Capture the cell that displays the provided text and extract its [X, Y] central coordinate. 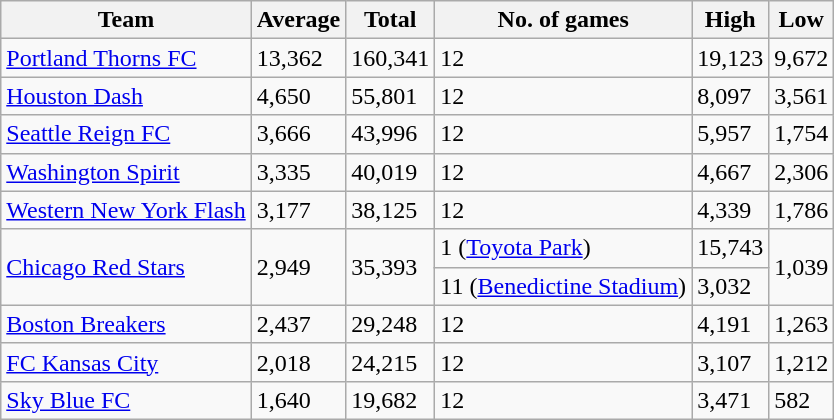
Washington Spirit [126, 172]
11 (Benedictine Stadium) [564, 286]
Western New York Flash [126, 210]
3,032 [730, 286]
3,335 [298, 172]
High [730, 20]
1,754 [802, 134]
Low [802, 20]
No. of games [564, 20]
4,191 [730, 324]
1,263 [802, 324]
1,786 [802, 210]
24,215 [390, 362]
Average [298, 20]
3,471 [730, 400]
Portland Thorns FC [126, 58]
3,177 [298, 210]
3,666 [298, 134]
FC Kansas City [126, 362]
1,039 [802, 267]
Total [390, 20]
43,996 [390, 134]
19,123 [730, 58]
40,019 [390, 172]
160,341 [390, 58]
8,097 [730, 96]
1,212 [802, 362]
Houston Dash [126, 96]
5,957 [730, 134]
29,248 [390, 324]
9,672 [802, 58]
Team [126, 20]
35,393 [390, 267]
38,125 [390, 210]
4,650 [298, 96]
1,640 [298, 400]
2,018 [298, 362]
15,743 [730, 248]
Sky Blue FC [126, 400]
19,682 [390, 400]
3,561 [802, 96]
55,801 [390, 96]
582 [802, 400]
2,949 [298, 267]
2,306 [802, 172]
4,339 [730, 210]
Seattle Reign FC [126, 134]
4,667 [730, 172]
Boston Breakers [126, 324]
2,437 [298, 324]
Chicago Red Stars [126, 267]
13,362 [298, 58]
3,107 [730, 362]
1 (Toyota Park) [564, 248]
